Locate the cell with the specified text and output its [x, y] center coordinate. 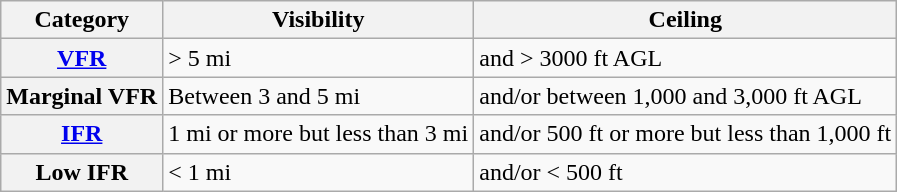
Visibility [318, 20]
and/or < 500 ft [686, 172]
Marginal VFR [82, 96]
Low IFR [82, 172]
> 5 mi [318, 58]
Ceiling [686, 20]
1 mi or more but less than 3 mi [318, 134]
IFR [82, 134]
and/or between 1,000 and 3,000 ft AGL [686, 96]
Between 3 and 5 mi [318, 96]
VFR [82, 58]
Category [82, 20]
< 1 mi [318, 172]
and > 3000 ft AGL [686, 58]
and/or 500 ft or more but less than 1,000 ft [686, 134]
